Scan for the cell matching the given text and deliver its [X, Y] coordinate at center. 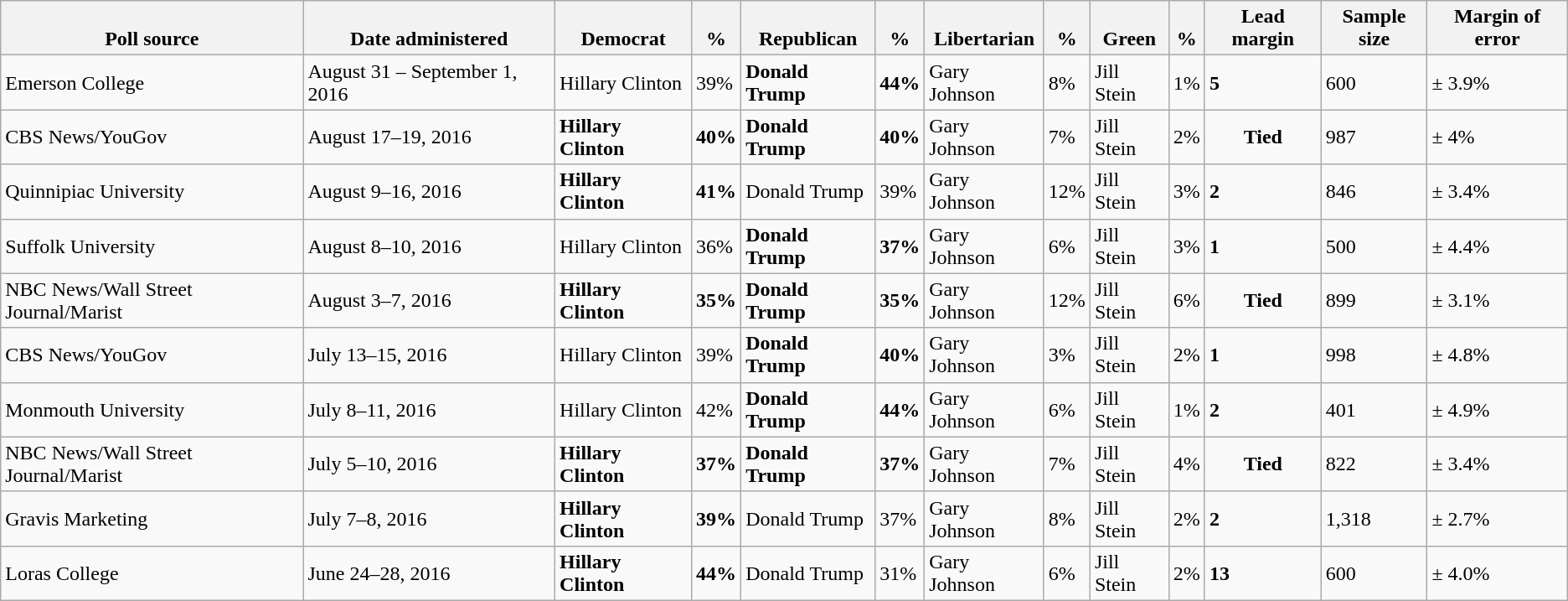
June 24–28, 2016 [429, 573]
41% [717, 191]
± 4% [1498, 137]
± 2.7% [1498, 518]
± 4.4% [1498, 246]
August 9–16, 2016 [429, 191]
August 3–7, 2016 [429, 300]
822 [1374, 464]
Republican [808, 28]
998 [1374, 355]
± 4.0% [1498, 573]
500 [1374, 246]
Quinnipiac University [152, 191]
Loras College [152, 573]
Libertarian [985, 28]
Democrat [623, 28]
July 7–8, 2016 [429, 518]
42% [717, 409]
Green [1129, 28]
Gravis Marketing [152, 518]
401 [1374, 409]
August 17–19, 2016 [429, 137]
Poll source [152, 28]
846 [1374, 191]
Margin of error [1498, 28]
36% [717, 246]
Lead margin [1263, 28]
4% [1186, 464]
987 [1374, 137]
1,318 [1374, 518]
899 [1374, 300]
± 3.1% [1498, 300]
Emerson College [152, 82]
August 31 – September 1, 2016 [429, 82]
July 5–10, 2016 [429, 464]
Suffolk University [152, 246]
Date administered [429, 28]
5 [1263, 82]
31% [900, 573]
Monmouth University [152, 409]
± 3.9% [1498, 82]
± 4.9% [1498, 409]
Sample size [1374, 28]
± 4.8% [1498, 355]
July 8–11, 2016 [429, 409]
13 [1263, 573]
July 13–15, 2016 [429, 355]
August 8–10, 2016 [429, 246]
